Detect which cell encompasses the target text, then output its (X, Y) center coordinate. 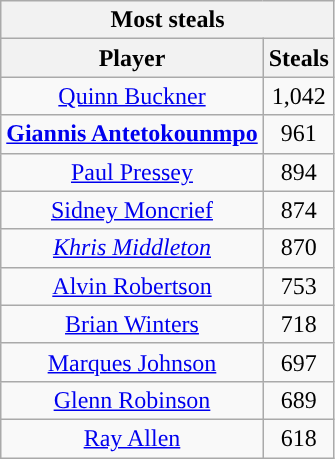
894 (298, 172)
Most steals (168, 20)
Marques Johnson (132, 362)
Alvin Robertson (132, 286)
689 (298, 400)
Steals (298, 58)
697 (298, 362)
Paul Pressey (132, 172)
Khris Middleton (132, 248)
718 (298, 324)
870 (298, 248)
Giannis Antetokounmpo (132, 134)
Quinn Buckner (132, 96)
Ray Allen (132, 438)
618 (298, 438)
Glenn Robinson (132, 400)
753 (298, 286)
1,042 (298, 96)
Player (132, 58)
961 (298, 134)
874 (298, 210)
Sidney Moncrief (132, 210)
Brian Winters (132, 324)
